Extract the [X, Y] coordinate from the center of the cell holding the provided text.  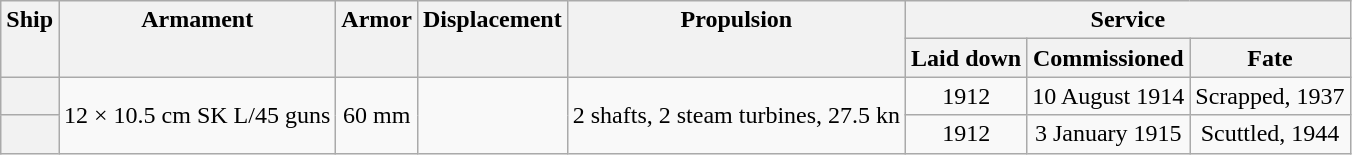
Armament [198, 39]
12 × 10.5 cm SK L/45 guns [198, 115]
Displacement [492, 39]
60 mm [377, 115]
Scuttled, 1944 [1270, 134]
Scrapped, 1937 [1270, 96]
Service [1128, 20]
Propulsion [736, 39]
3 January 1915 [1108, 134]
10 August 1914 [1108, 96]
Fate [1270, 58]
Commissioned [1108, 58]
Laid down [966, 58]
2 shafts, 2 steam turbines, 27.5 kn [736, 115]
Ship [30, 39]
Armor [377, 39]
